For the text-containing cell, return its midpoint in (x, y) coordinate format. 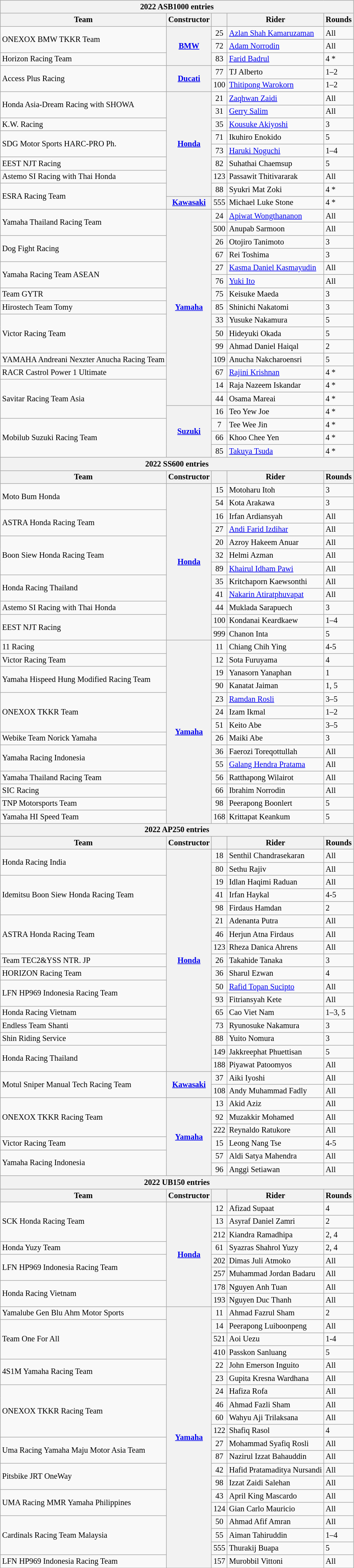
Yanasorn Yanaphan (276, 673)
Team GYTR (83, 294)
31 (219, 111)
YAMAHA Andreani Nexzter Anucha Racing Team (83, 359)
82 (219, 163)
Haruki Noguchi (276, 151)
Farid Badrul (276, 59)
168 (219, 817)
Ahmad Afif Amran (276, 1522)
Uma Racing Yamaha Maju Motor Asia Team (83, 1450)
John Emerson Inguito (276, 1365)
Ibrahim Norrodin (276, 791)
43 (219, 1496)
51 (219, 725)
Yusuke Nakamura (276, 320)
410 (219, 1352)
75 (219, 294)
Mohammad Syafiq Rosli (276, 1444)
Nguyen Anh Tuan (276, 1287)
Kousuke Akiyoshi (276, 124)
2022 AP250 entries (177, 830)
521 (219, 1339)
Rajini Krishnan (276, 373)
Aoi Uezu (276, 1339)
Zaqhwan Zaidi (276, 98)
157 (219, 1561)
UMA Racing MMR Yamaha Philippines (83, 1502)
Afizad Supaat (276, 1209)
Reynaldo Ratukore (276, 1130)
76 (219, 281)
Yamaha Hispeed Hung Modified Racing Team (83, 679)
999 (219, 634)
61 (219, 1248)
Passawit Thitivararak (276, 177)
SIC Racing (83, 791)
33 (219, 320)
212 (219, 1235)
Gerry Salim (276, 111)
1 (339, 673)
Khoo Chee Yen (276, 438)
Anucha Nakcharoensri (276, 359)
Honda Asia-Dream Racing with SHOWA (83, 105)
Asyraf Daniel Zamri (276, 1221)
Ryunosuke Nakamura (276, 1026)
Dimas Juli Atmoko (276, 1261)
Kritchaporn Kaewsonthi (276, 581)
Jakkreephat Phuettisan (276, 1052)
257 (219, 1274)
Thitipong Warokorn (276, 85)
90 (219, 686)
Shin Riding Service (83, 1039)
Rafid Topan Sucipto (276, 987)
Mobilub Suzuki Racing Team (83, 438)
2022 UB150 entries (177, 1182)
SDG Motor Sports HARC-PRO Ph. (83, 144)
Hafiza Rofa (276, 1391)
Maiki Abe (276, 738)
Apiwat Wongthananon (276, 216)
108 (219, 1091)
Gupita Kresna Wardhana (276, 1378)
Chiang Chih Ying (276, 647)
TNP Motorsports Team (83, 803)
Cardinals Racing Team Malaysia (83, 1535)
K.W. Racing (83, 124)
Galang Hendra Pratama (276, 764)
Hafid Pratamaditya Nursandi (276, 1470)
Access Plus Racing (83, 78)
18 (219, 856)
Syazras Shahrol Yuzy (276, 1248)
Keisuke Maeda (276, 294)
37 (219, 1078)
Passkon Sanluang (276, 1352)
Shafiq Rasol (276, 1431)
Sharul Ezwan (276, 973)
Adam Norrodin (276, 46)
Nazirul Izzat Bahauddin (276, 1457)
Izam Ikmal (276, 712)
Wahyu Aji Trilaksana (276, 1417)
Ducati (189, 78)
Dog Fight Racing (83, 248)
Honda Racing India (83, 862)
Yamalube Gen Blu Ahm Motor Sports (83, 1313)
Kota Arakawa (276, 503)
Idlan Haqimi Raduan (276, 882)
2022 SS600 entries (177, 464)
Aiman Tahiruddin (276, 1535)
Peerapong Luiboonpeng (276, 1326)
Kanatat Jaiman (276, 686)
Leong Nang Tse (276, 1143)
Webike Team Norick Yamaha (83, 738)
500 (219, 229)
Keito Abe (276, 725)
Yamaha HI Speed Team (83, 817)
Azroy Hakeem Anuar (276, 542)
Tee Wee Jin (276, 425)
Gian Carlo Mauricio (276, 1509)
1-4 (339, 1339)
20 (219, 542)
Idemitsu Boon Siew Honda Racing Team (83, 895)
Anggi Setiawan (276, 1169)
Osama Mareai (276, 399)
Teo Yew Joe (276, 412)
202 (219, 1261)
Ahmad Fazli Sham (276, 1405)
Sota Furuyama (276, 660)
2022 ASB1000 entries (177, 7)
25 (219, 33)
Aiki Iyoshi (276, 1078)
Andi Farid Izdihar (276, 529)
Raja Nazeem Iskandar (276, 385)
Kondanai Keardkaew (276, 621)
Team TEC2&YSS NTR. JP (83, 960)
Boon Siew Honda Racing Team (83, 555)
ONEXOX TKKR Team (83, 712)
ONEXOX BMW TKKR Team (83, 40)
Irfan Ardiansyah (276, 516)
Shinichi Nakatomi (276, 307)
Motul Sniper Manual Tech Racing Team (83, 1084)
Irfan Haykal (276, 895)
TJ Alberto (276, 72)
Savitar Racing Team Asia (83, 398)
Akid Aziz (276, 1104)
Chanon Inta (276, 634)
80 (219, 869)
Endless Team Shanti (83, 1026)
Motoharu Itoh (276, 490)
Rei Toshima (276, 255)
Moto Bum Honda (83, 497)
Ratthapong Wilairot (276, 777)
Muklada Sarapuech (276, 608)
65 (219, 1013)
109 (219, 359)
Hideyuki Okada (276, 333)
Horizon Racing Team (83, 59)
Honda Yuzy Team (83, 1248)
83 (219, 59)
42 (219, 1470)
Yuito Nomura (276, 1039)
Kasma Daniel Kasmayudin (276, 268)
4S1M Yamaha Racing Team (83, 1372)
Ahmad Fazrul Sham (276, 1313)
Azlan Shah Kamaruzaman (276, 33)
Kiandra Ramadhipa (276, 1235)
Cao Viet Nam (276, 1013)
Sethu Rajiv (276, 869)
Andy Muhammad Fadly (276, 1091)
96 (219, 1169)
87 (219, 1457)
57 (219, 1156)
71 (219, 137)
Michael Luke Stone (276, 203)
BMW (189, 46)
7 (219, 425)
Nguyen Duc Thanh (276, 1300)
Anupab Sarmoon (276, 229)
56 (219, 777)
April King Mascardo (276, 1496)
149 (219, 1052)
Murobbil Vittoni (276, 1561)
1, 5 (339, 686)
Rheza Danica Ahrens (276, 947)
Herjun Atna Firdaus (276, 934)
Pitsbike JRT OneWay (83, 1476)
1–3, 5 (339, 1013)
Takahide Tanaka (276, 960)
92 (219, 1117)
22 (219, 1365)
Aldi Satya Mahendra (276, 1156)
Senthil Chandrasekaran (276, 856)
72 (219, 46)
Izzat Zaidi Salehan (276, 1483)
SCK Honda Racing Team (83, 1222)
Ramdan Rosli (276, 699)
Ahmad Daniel Haiqal (276, 346)
222 (219, 1130)
Takuya Tsuda (276, 451)
Nakarin Atiratphuvapat (276, 595)
ESRA Racing Team (83, 196)
Muzakkir Mohamed (276, 1117)
Muhammad Jordan Badaru (276, 1274)
Yamaha Racing Team ASEAN (83, 274)
Otojiro Tanimoto (276, 242)
Adenanta Putra (276, 921)
32 (219, 555)
89 (219, 569)
54 (219, 503)
99 (219, 346)
Khairul Idham Pawi (276, 569)
Team One For All (83, 1339)
Piyawat Patoomyos (276, 1065)
RACR Castrol Power 1 Ultimate (83, 373)
Peerapong Boonlert (276, 803)
Thurakij Buapa (276, 1548)
Faerozi Toreqottullah (276, 751)
Firdaus Hamdan (276, 908)
188 (219, 1065)
77 (219, 72)
Syukri Mat Zoki (276, 190)
Fitriansyah Kete (276, 999)
178 (219, 1287)
Ikuhiro Enokido (276, 137)
HORIZON Racing Team (83, 973)
Suzuki (189, 432)
Suhathai Chaemsup (276, 163)
Krittapat Keankum (276, 817)
193 (219, 1300)
122 (219, 1431)
11 Racing (83, 647)
93 (219, 999)
Hirostech Team Tomy (83, 307)
124 (219, 1509)
Helmi Azman (276, 555)
Yuki Ito (276, 281)
60 (219, 1417)
